Return the (X, Y) coordinate for the center point of the cell that contains the specified text.  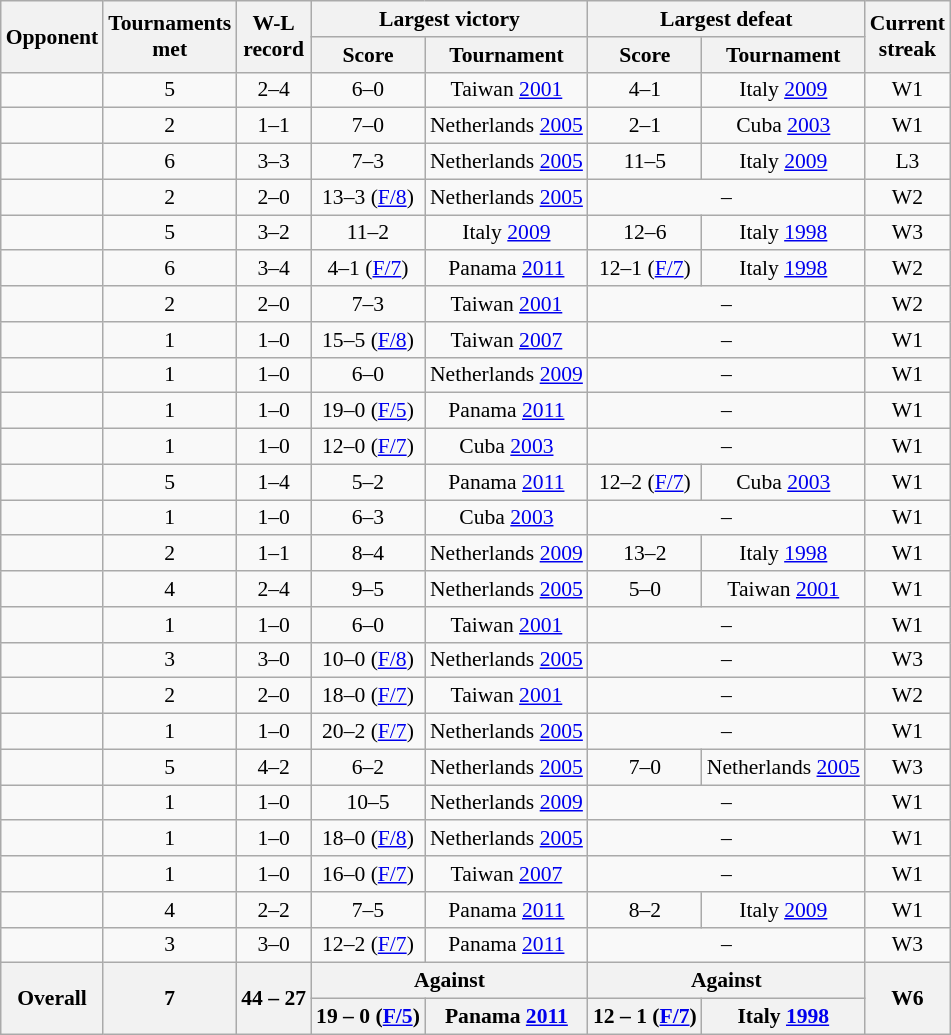
18–0 (F/8) (368, 839)
12–6 (645, 233)
2–2 (274, 910)
12–0 (F/7) (368, 447)
4–1 (645, 90)
6–3 (368, 518)
1–4 (274, 482)
Tournamentsmet (170, 36)
7 (170, 998)
12 – 1 (F/7) (645, 1017)
2–1 (645, 126)
19 – 0 (F/5) (368, 1017)
18–0 (F/7) (368, 696)
20–2 (F/7) (368, 732)
11–2 (368, 233)
W-Lrecord (274, 36)
12–1 (F/7) (645, 269)
11–5 (645, 162)
3–2 (274, 233)
15–5 (F/8) (368, 340)
4–1 (F/7) (368, 269)
L3 (908, 162)
5–0 (645, 589)
Largest defeat (726, 19)
Currentstreak (908, 36)
10–0 (F/8) (368, 660)
7–5 (368, 910)
10–5 (368, 803)
44 – 27 (274, 998)
W6 (908, 998)
13–3 (F/8) (368, 197)
3–4 (274, 269)
3–3 (274, 162)
4–2 (274, 767)
8–4 (368, 554)
9–5 (368, 589)
19–0 (F/5) (368, 411)
Largest victory (450, 19)
8–2 (645, 910)
Overall (52, 998)
6–2 (368, 767)
Opponent (52, 36)
5–2 (368, 482)
13–2 (645, 554)
16–0 (F/7) (368, 874)
